Search for the cell housing the specified text and yield its (X, Y) center coordinate. 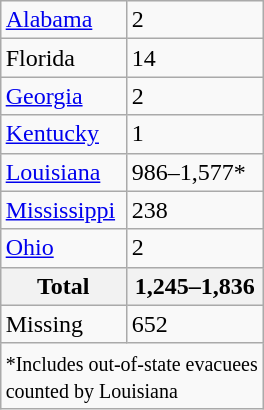
Mississippi (63, 210)
652 (194, 324)
Georgia (63, 96)
Total (63, 286)
Ohio (63, 248)
Missing (63, 324)
Louisiana (63, 172)
14 (194, 58)
1,245–1,836 (194, 286)
Alabama (63, 20)
Florida (63, 58)
Kentucky (63, 134)
986–1,577* (194, 172)
1 (194, 134)
238 (194, 210)
*Includes out-of-state evacuees counted by Louisiana (132, 376)
